Return the [x, y] coordinate for the center point of the cell that contains the specified text.  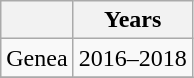
2016–2018 [132, 58]
Genea [37, 58]
Years [132, 20]
